Capture the cell that displays the provided text and extract its [X, Y] central coordinate. 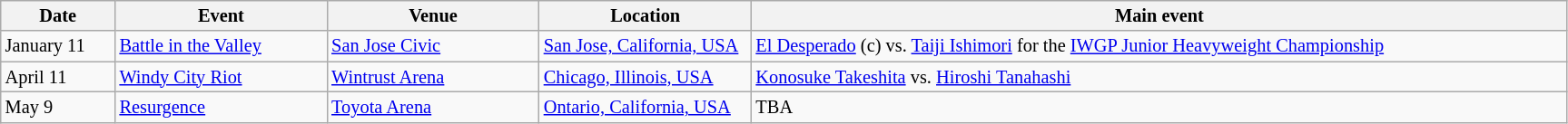
April 11 [58, 77]
Konosuke Takeshita vs. Hiroshi Tanahashi [1160, 77]
Resurgence [222, 107]
Venue [433, 15]
Ontario, California, USA [646, 107]
Chicago, Illinois, USA [646, 77]
Wintrust Arena [433, 77]
January 11 [58, 46]
El Desperado (c) vs. Taiji Ishimori for the IWGP Junior Heavyweight Championship [1160, 46]
Event [222, 15]
Battle in the Valley [222, 46]
Date [58, 15]
San Jose Civic [433, 46]
May 9 [58, 107]
Toyota Arena [433, 107]
Location [646, 15]
Windy City Riot [222, 77]
San Jose, California, USA [646, 46]
TBA [1160, 107]
Main event [1160, 15]
